For the text-containing cell, return its midpoint in (x, y) coordinate format. 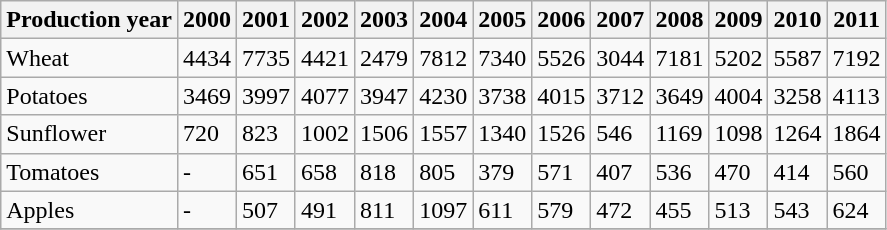
2006 (562, 20)
543 (798, 210)
1098 (738, 134)
3469 (206, 96)
414 (798, 172)
3649 (680, 96)
2009 (738, 20)
4421 (324, 58)
5587 (798, 58)
Sunflower (90, 134)
4015 (562, 96)
472 (620, 210)
823 (266, 134)
455 (680, 210)
491 (324, 210)
507 (266, 210)
1864 (856, 134)
2007 (620, 20)
4434 (206, 58)
2010 (798, 20)
470 (738, 172)
5202 (738, 58)
Potatoes (90, 96)
1264 (798, 134)
3258 (798, 96)
720 (206, 134)
560 (856, 172)
2002 (324, 20)
7340 (502, 58)
2005 (502, 20)
3997 (266, 96)
Tomatoes (90, 172)
4113 (856, 96)
7735 (266, 58)
Apples (90, 210)
7181 (680, 58)
379 (502, 172)
2008 (680, 20)
4230 (444, 96)
2011 (856, 20)
1557 (444, 134)
536 (680, 172)
3738 (502, 96)
2003 (384, 20)
407 (620, 172)
2004 (444, 20)
658 (324, 172)
1097 (444, 210)
2479 (384, 58)
513 (738, 210)
1506 (384, 134)
5526 (562, 58)
4077 (324, 96)
1169 (680, 134)
571 (562, 172)
4004 (738, 96)
624 (856, 210)
546 (620, 134)
805 (444, 172)
3044 (620, 58)
Wheat (90, 58)
1002 (324, 134)
818 (384, 172)
7192 (856, 58)
651 (266, 172)
579 (562, 210)
3947 (384, 96)
3712 (620, 96)
7812 (444, 58)
Production year (90, 20)
611 (502, 210)
811 (384, 210)
1526 (562, 134)
1340 (502, 134)
2001 (266, 20)
2000 (206, 20)
